Identify which cell holds the provided text, then report its (x, y) central coordinate. 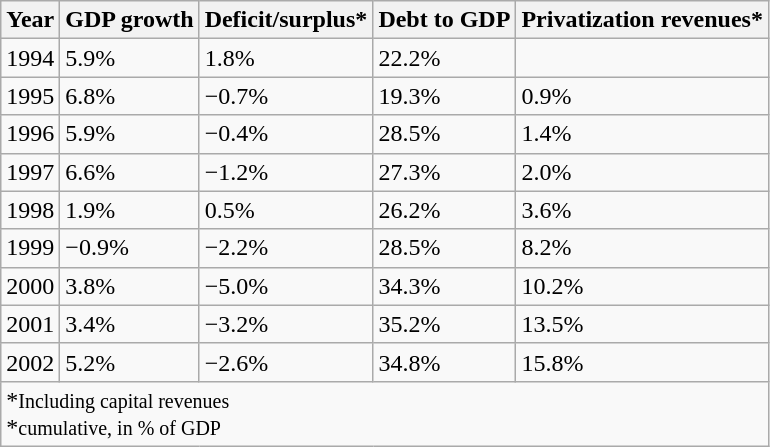
26.2% (444, 210)
*Including capital revenues *cumulative, in % of GDP (385, 414)
−0.7% (286, 96)
22.2% (444, 58)
0.9% (642, 96)
1994 (30, 58)
2000 (30, 286)
−2.6% (286, 362)
34.3% (444, 286)
1.8% (286, 58)
−0.9% (130, 248)
8.2% (642, 248)
6.8% (130, 96)
27.3% (444, 172)
−1.2% (286, 172)
−2.2% (286, 248)
13.5% (642, 324)
−3.2% (286, 324)
2.0% (642, 172)
Debt to GDP (444, 20)
1997 (30, 172)
Privatization revenues* (642, 20)
Deficit/surplus* (286, 20)
1.4% (642, 134)
0.5% (286, 210)
6.6% (130, 172)
1996 (30, 134)
3.6% (642, 210)
3.8% (130, 286)
−0.4% (286, 134)
Year (30, 20)
3.4% (130, 324)
2001 (30, 324)
34.8% (444, 362)
1998 (30, 210)
GDP growth (130, 20)
1995 (30, 96)
1999 (30, 248)
10.2% (642, 286)
2002 (30, 362)
15.8% (642, 362)
5.2% (130, 362)
1.9% (130, 210)
35.2% (444, 324)
19.3% (444, 96)
−5.0% (286, 286)
